Capture the cell that displays the provided text and extract its [x, y] central coordinate. 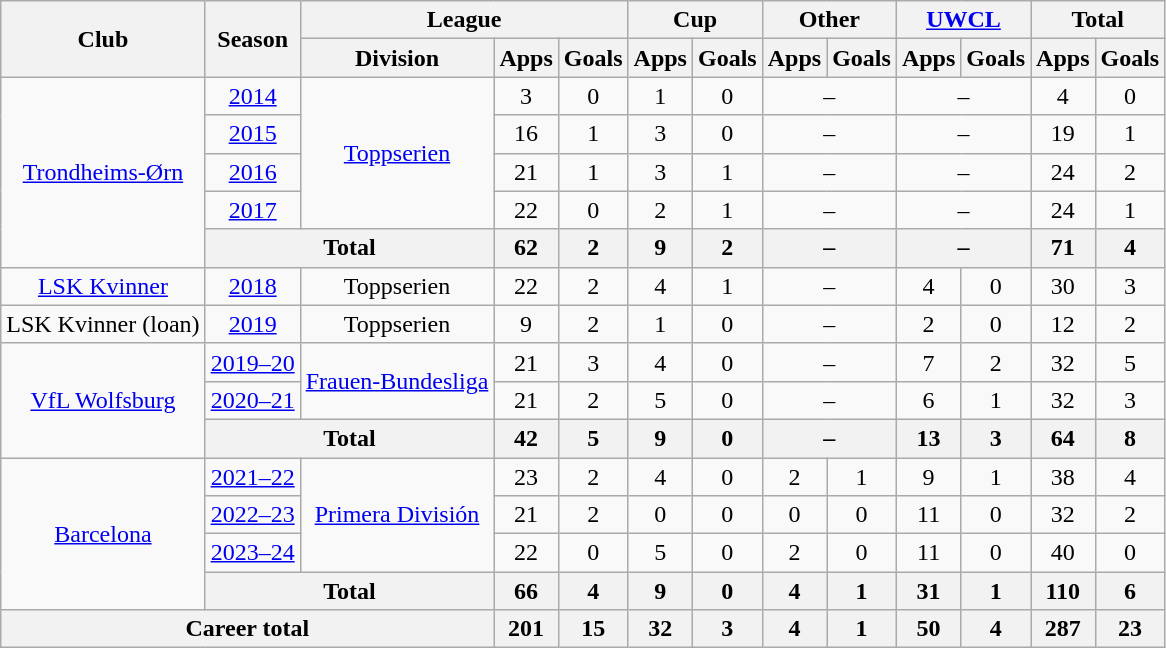
2016 [252, 172]
31 [928, 591]
42 [526, 438]
Cup [695, 20]
Primera División [397, 515]
Trondheims-Ørn [103, 172]
UWCL [963, 20]
62 [526, 248]
2023–24 [252, 553]
201 [526, 629]
12 [1063, 324]
2014 [252, 96]
Career total [248, 629]
VfL Wolfsburg [103, 400]
Other [829, 20]
Division [397, 58]
Barcelona [103, 534]
40 [1063, 553]
38 [1063, 477]
64 [1063, 438]
110 [1063, 591]
50 [928, 629]
Club [103, 39]
7 [928, 362]
2018 [252, 286]
2019 [252, 324]
66 [526, 591]
71 [1063, 248]
Frauen-Bundesliga [397, 381]
8 [1130, 438]
15 [593, 629]
287 [1063, 629]
2019–20 [252, 362]
LSK Kvinner [103, 286]
LSK Kvinner (loan) [103, 324]
2021–22 [252, 477]
30 [1063, 286]
Season [252, 39]
16 [526, 134]
2020–21 [252, 400]
2022–23 [252, 515]
2015 [252, 134]
League [464, 20]
2017 [252, 210]
13 [928, 438]
19 [1063, 134]
